Pinpoint the cell where the given text exists, returning its [X, Y] midpoint coordinate. 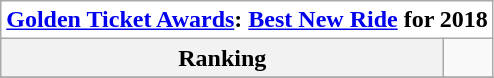
Golden Ticket Awards: Best New Ride for 2018 [248, 20]
Ranking [222, 58]
